From the cell containing the given text, extract its center point as (x, y) coordinate. 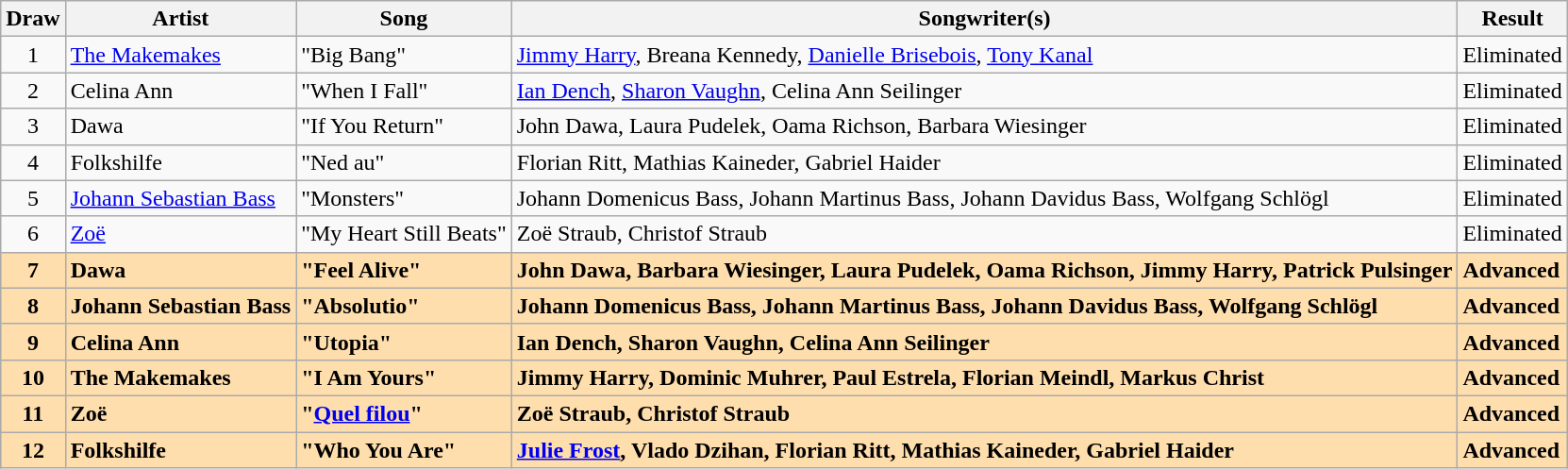
2 (33, 91)
7 (33, 270)
"Big Bang" (404, 55)
Florian Ritt, Mathias Kaineder, Gabriel Haider (985, 162)
"Monsters" (404, 198)
"Who You Are" (404, 450)
Julie Frost, Vlado Dzihan, Florian Ritt, Mathias Kaineder, Gabriel Haider (985, 450)
Song (404, 19)
"Utopia" (404, 342)
10 (33, 377)
4 (33, 162)
Songwriter(s) (985, 19)
"Quel filou" (404, 413)
"My Heart Still Beats" (404, 234)
12 (33, 450)
John Dawa, Barbara Wiesinger, Laura Pudelek, Oama Richson, Jimmy Harry, Patrick Pulsinger (985, 270)
8 (33, 306)
"Feel Alive" (404, 270)
9 (33, 342)
"When I Fall" (404, 91)
11 (33, 413)
Jimmy Harry, Dominic Muhrer, Paul Estrela, Florian Meindl, Markus Christ (985, 377)
"If You Return" (404, 126)
1 (33, 55)
Jimmy Harry, Breana Kennedy, Danielle Brisebois, Tony Kanal (985, 55)
5 (33, 198)
Result (1512, 19)
"Ned au" (404, 162)
"I Am Yours" (404, 377)
Draw (33, 19)
John Dawa, Laura Pudelek, Oama Richson, Barbara Wiesinger (985, 126)
Artist (180, 19)
"Absolutio" (404, 306)
6 (33, 234)
3 (33, 126)
